Pinpoint the cell where the given text exists, returning its (x, y) midpoint coordinate. 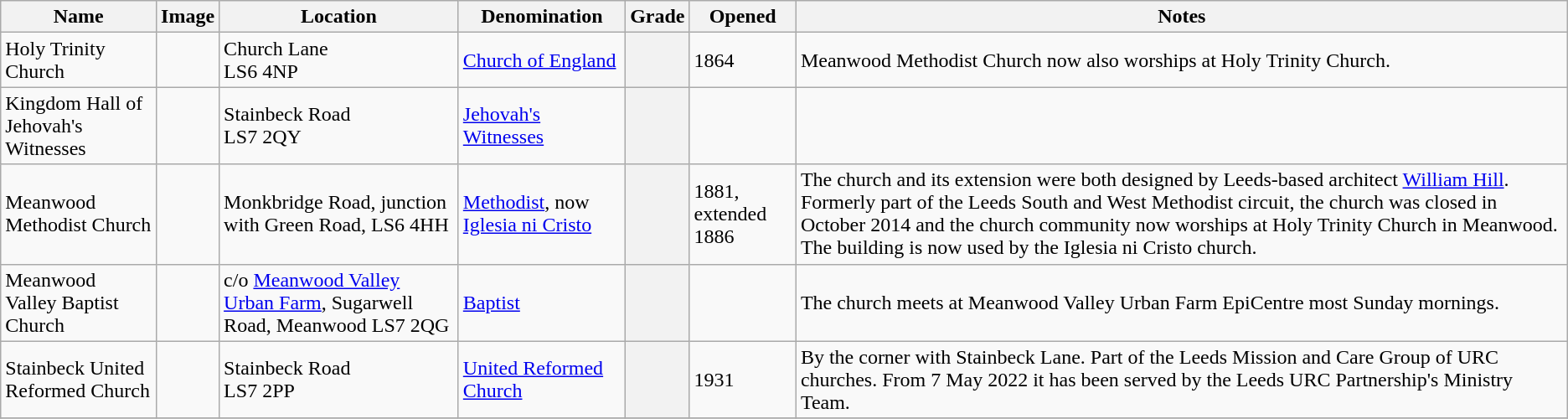
Church LaneLS6 4NP (339, 60)
Opened (742, 17)
Stainbeck United Reformed Church (79, 380)
c/o Meanwood Valley Urban Farm, Sugarwell Road, Meanwood LS7 2QG (339, 303)
Grade (658, 17)
Image (188, 17)
Location (339, 17)
Stainbeck RoadLS7 2PP (339, 380)
Meanwood Valley Baptist Church (79, 303)
Stainbeck RoadLS7 2QY (339, 126)
Holy Trinity Church (79, 60)
Methodist, now Iglesia ni Cristo (541, 215)
Jehovah's Witnesses (541, 126)
1881, extended 1886 (742, 215)
Meanwood Methodist Church now also worships at Holy Trinity Church. (1181, 60)
1864 (742, 60)
Monkbridge Road, junction with Green Road, LS6 4HH (339, 215)
Church of England (541, 60)
The church meets at Meanwood Valley Urban Farm EpiCentre most Sunday mornings. (1181, 303)
Name (79, 17)
1931 (742, 380)
United Reformed Church (541, 380)
Baptist (541, 303)
Notes (1181, 17)
Denomination (541, 17)
Meanwood Methodist Church (79, 215)
Kingdom Hall of Jehovah's Witnesses (79, 126)
